Search for the cell housing the specified text and yield its [x, y] center coordinate. 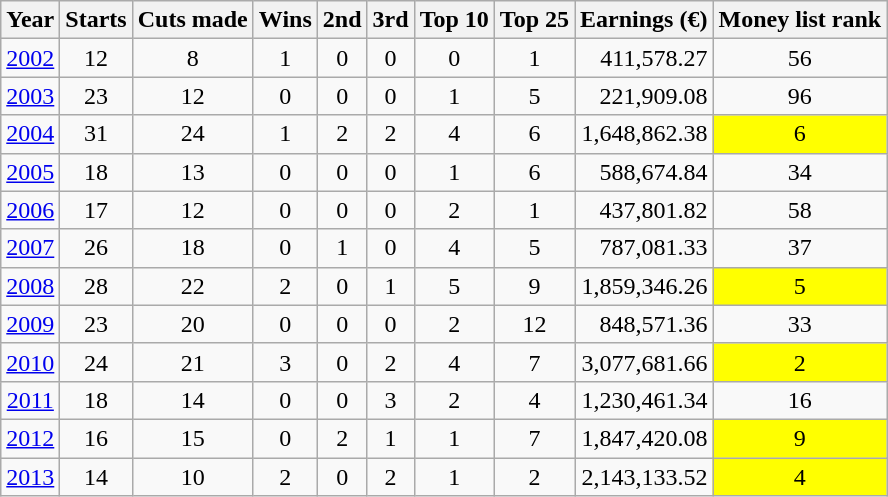
2010 [30, 362]
96 [800, 96]
28 [96, 286]
848,571.36 [644, 324]
1,230,461.34 [644, 400]
437,801.82 [644, 210]
2007 [30, 248]
787,081.33 [644, 248]
58 [800, 210]
56 [800, 58]
221,909.08 [644, 96]
37 [800, 248]
2012 [30, 438]
2005 [30, 172]
8 [192, 58]
13 [192, 172]
33 [800, 324]
Cuts made [192, 20]
2011 [30, 400]
34 [800, 172]
3rd [390, 20]
2006 [30, 210]
1,847,420.08 [644, 438]
2013 [30, 477]
Money list rank [800, 20]
2009 [30, 324]
2003 [30, 96]
2002 [30, 58]
1,859,346.26 [644, 286]
1,648,862.38 [644, 134]
15 [192, 438]
Year [30, 20]
2008 [30, 286]
22 [192, 286]
Starts [96, 20]
2,143,133.52 [644, 477]
Earnings (€) [644, 20]
Top 10 [454, 20]
Wins [285, 20]
2nd [342, 20]
26 [96, 248]
411,578.27 [644, 58]
Top 25 [534, 20]
2004 [30, 134]
31 [96, 134]
21 [192, 362]
10 [192, 477]
588,674.84 [644, 172]
20 [192, 324]
3,077,681.66 [644, 362]
17 [96, 210]
